Find where the given text appears and provide that cell's center as [x, y] coordinate. 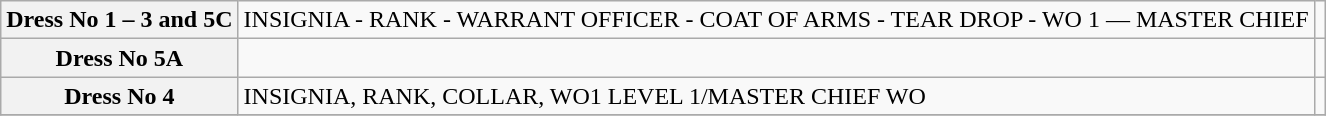
Dress No 4 [120, 96]
Dress No 5A [120, 58]
Dress No 1 – 3 and 5C [120, 20]
INSIGNIA - RANK - WARRANT OFFICER - COAT OF ARMS - TEAR DROP - WO 1 — MASTER CHIEF [776, 20]
INSIGNIA, RANK, COLLAR, WO1 LEVEL 1/MASTER CHIEF WO [776, 96]
